Capture the cell that displays the provided text and extract its [x, y] central coordinate. 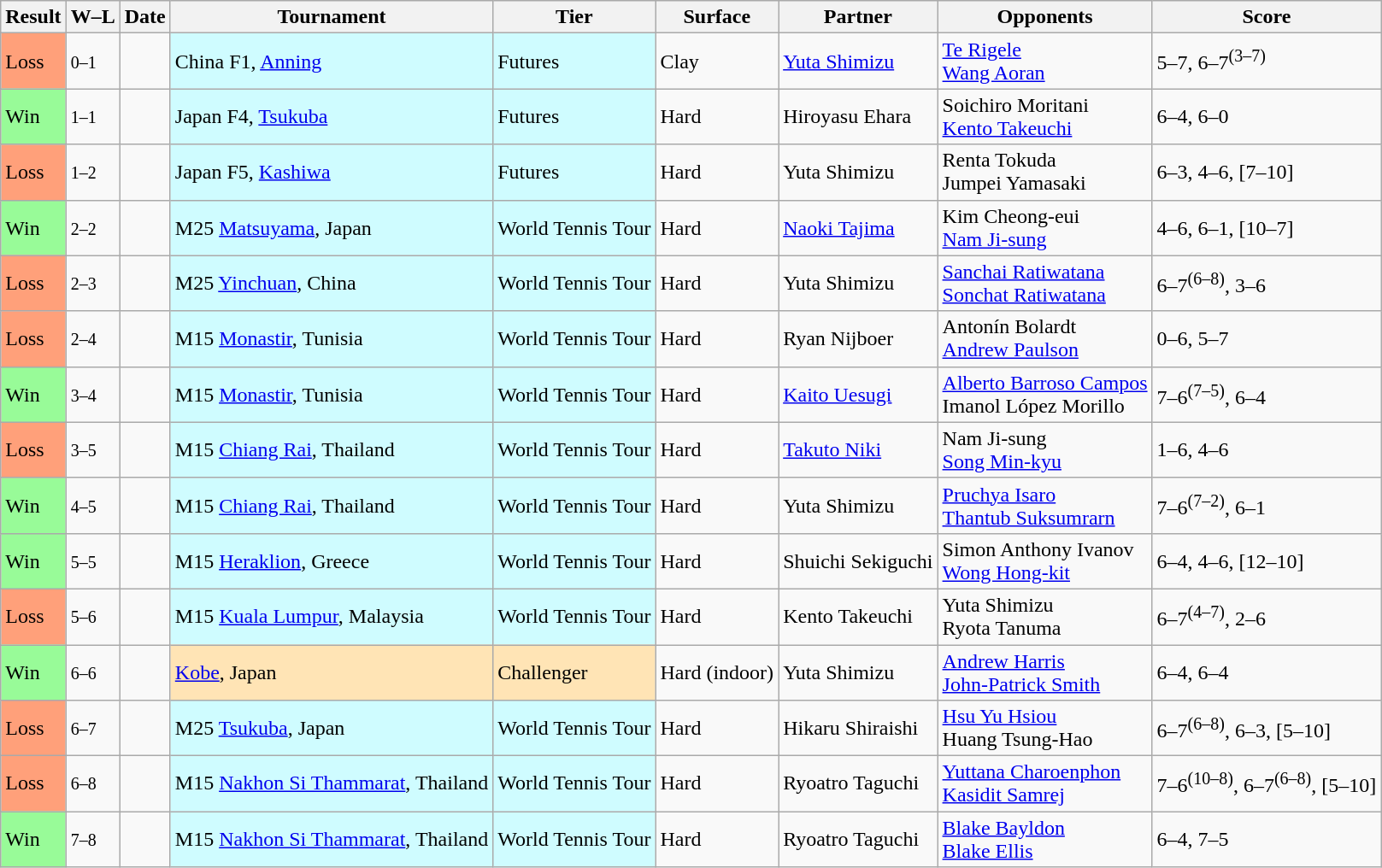
M25 Matsuyama, Japan [332, 227]
Kento Takeuchi [858, 617]
0–1 [92, 62]
Score [1267, 17]
Surface [717, 17]
Hiroyasu Ehara [858, 116]
6–7(6–8), 6–3, [5–10] [1267, 728]
0–6, 5–7 [1267, 338]
Japan F4, Tsukuba [332, 116]
Pruchya Isaro Thantub Suksumrarn [1044, 506]
Yuttana Charoenphon Kasidit Samrej [1044, 784]
7–6(7–5), 6–4 [1267, 395]
Hsu Yu Hsiou Huang Tsung-Hao [1044, 728]
Te Rigele Wang Aoran [1044, 62]
2–4 [92, 338]
Tournament [332, 17]
Kaito Uesugi [858, 395]
6–8 [92, 784]
5–7, 6–7(3–7) [1267, 62]
Blake Bayldon Blake Ellis [1044, 839]
3–5 [92, 449]
Challenger [574, 672]
6–4, 6–0 [1267, 116]
1–6, 4–6 [1267, 449]
3–4 [92, 395]
Ryan Nijboer [858, 338]
Yuta Shimizu Ryota Tanuma [1044, 617]
Alberto Barroso Campos Imanol López Morillo [1044, 395]
Antonín Bolardt Andrew Paulson [1044, 338]
7–6(10–8), 6–7(6–8), [5–10] [1267, 784]
M25 Yinchuan, China [332, 284]
6–4, 4–6, [12–10] [1267, 560]
Simon Anthony Ivanov Wong Hong-kit [1044, 560]
Japan F5, Kashiwa [332, 173]
Clay [717, 62]
Andrew Harris John-Patrick Smith [1044, 672]
China F1, Anning [332, 62]
M25 Tsukuba, Japan [332, 728]
2–2 [92, 227]
5–6 [92, 617]
Opponents [1044, 17]
6–7 [92, 728]
W–L [92, 17]
Takuto Niki [858, 449]
Shuichi Sekiguchi [858, 560]
Nam Ji-sung Song Min-kyu [1044, 449]
Soichiro Moritani Kento Takeuchi [1044, 116]
Tier [574, 17]
5–5 [92, 560]
Hard (indoor) [717, 672]
Renta Tokuda Jumpei Yamasaki [1044, 173]
7–6(7–2), 6–1 [1267, 506]
6–3, 4–6, [7–10] [1267, 173]
1–2 [92, 173]
Date [145, 17]
M15 Heraklion, Greece [332, 560]
6–4, 6–4 [1267, 672]
2–3 [92, 284]
6–7(6–8), 3–6 [1267, 284]
6–6 [92, 672]
7–8 [92, 839]
M15 Kuala Lumpur, Malaysia [332, 617]
Sanchai Ratiwatana Sonchat Ratiwatana [1044, 284]
Result [33, 17]
Partner [858, 17]
4–5 [92, 506]
4–6, 6–1, [10–7] [1267, 227]
Kobe, Japan [332, 672]
6–7(4–7), 2–6 [1267, 617]
6–4, 7–5 [1267, 839]
Naoki Tajima [858, 227]
Kim Cheong-eui Nam Ji-sung [1044, 227]
Hikaru Shiraishi [858, 728]
1–1 [92, 116]
